Search for the cell housing the specified text and yield its [x, y] center coordinate. 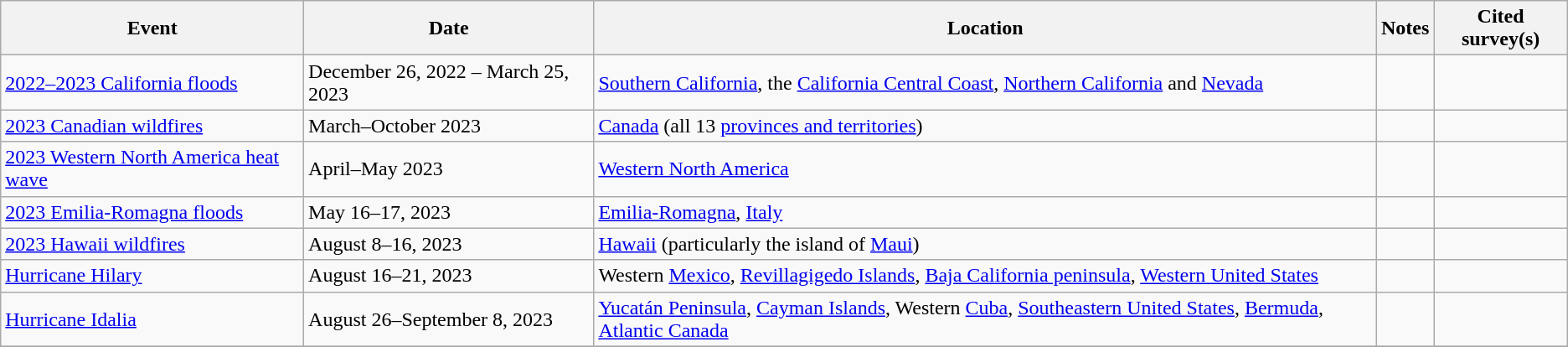
2022–2023 California floods [152, 82]
Hawaii (particularly the island of Maui) [985, 244]
2023 Hawaii wildfires [152, 244]
2023 Emilia-Romagna floods [152, 212]
August 16–21, 2023 [449, 276]
Date [449, 28]
Yucatán Peninsula, Cayman Islands, Western Cuba, Southeastern United States, Bermuda, Atlantic Canada [985, 319]
Hurricane Idalia [152, 319]
Western North America [985, 169]
2023 Western North America heat wave [152, 169]
April–May 2023 [449, 169]
March–October 2023 [449, 126]
May 16–17, 2023 [449, 212]
2023 Canadian wildfires [152, 126]
Cited survey(s) [1501, 28]
Notes [1406, 28]
August 8–16, 2023 [449, 244]
Hurricane Hilary [152, 276]
August 26–September 8, 2023 [449, 319]
Location [985, 28]
Western Mexico, Revillagigedo Islands, Baja California peninsula, Western United States [985, 276]
Canada (all 13 provinces and territories) [985, 126]
Emilia-Romagna, Italy [985, 212]
Event [152, 28]
December 26, 2022 – March 25, 2023 [449, 82]
Southern California, the California Central Coast, Northern California and Nevada [985, 82]
